Find where the given text appears and provide that cell's center as [x, y] coordinate. 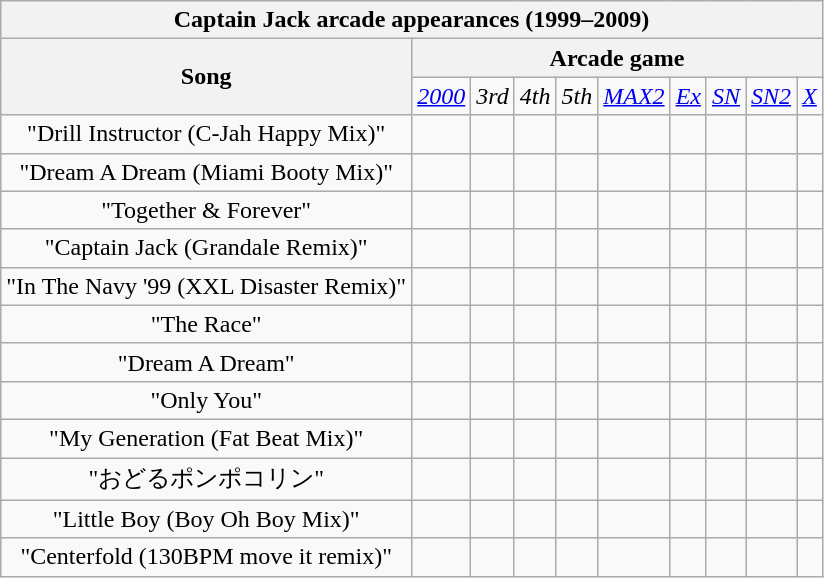
"Captain Jack (Grandale Remix)" [206, 248]
MAX2 [634, 96]
2000 [442, 96]
"Little Boy (Boy Oh Boy Mix)" [206, 519]
"Only You" [206, 400]
"Centerfold (130BPM move it remix)" [206, 557]
Arcade game [618, 58]
SN [726, 96]
Captain Jack arcade appearances (1999–2009) [412, 20]
X [810, 96]
"My Generation (Fat Beat Mix)" [206, 438]
"Together & Forever" [206, 210]
4th [535, 96]
5th [577, 96]
"Dream A Dream (Miami Booty Mix)" [206, 172]
"おどるポンポコリン" [206, 480]
"In The Navy '99 (XXL Disaster Remix)" [206, 286]
"Drill Instructor (C-Jah Happy Mix)" [206, 134]
SN2 [772, 96]
"Dream A Dream" [206, 362]
Ex [688, 96]
Song [206, 77]
3rd [493, 96]
"The Race" [206, 324]
